For the text-containing cell, return its midpoint in [X, Y] coordinate format. 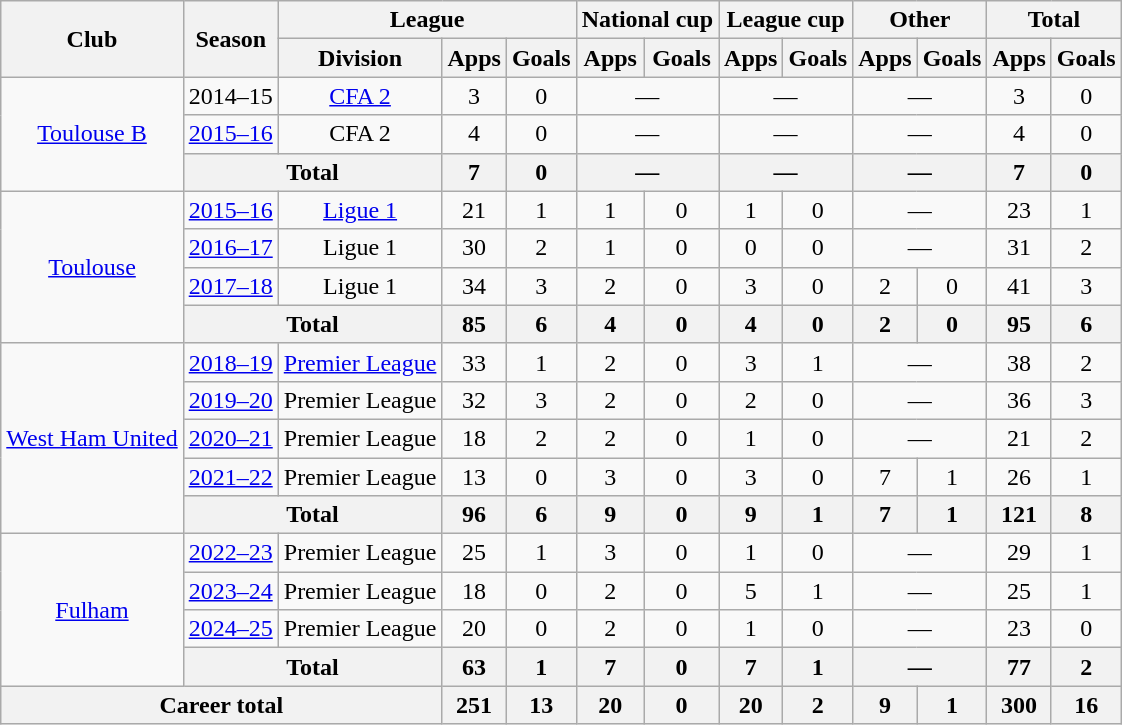
2018–19 [230, 362]
251 [474, 705]
30 [474, 248]
121 [1019, 515]
Toulouse [92, 267]
Season [230, 39]
96 [474, 515]
38 [1019, 362]
League [427, 20]
Toulouse B [92, 134]
West Ham United [92, 438]
2020–21 [230, 438]
2021–22 [230, 477]
Fulham [92, 610]
Career total [222, 705]
Club [92, 39]
85 [474, 324]
2019–20 [230, 400]
77 [1019, 667]
National cup [647, 20]
63 [474, 667]
Division [360, 58]
2017–18 [230, 286]
29 [1019, 553]
41 [1019, 286]
34 [474, 286]
2024–25 [230, 629]
2023–24 [230, 591]
League cup [786, 20]
Other [920, 20]
300 [1019, 705]
33 [474, 362]
16 [1086, 705]
26 [1019, 477]
2014–15 [230, 96]
32 [474, 400]
31 [1019, 248]
2022–23 [230, 553]
2016–17 [230, 248]
5 [751, 591]
36 [1019, 400]
95 [1019, 324]
8 [1086, 515]
